From the cell containing the given text, extract its center point as [x, y] coordinate. 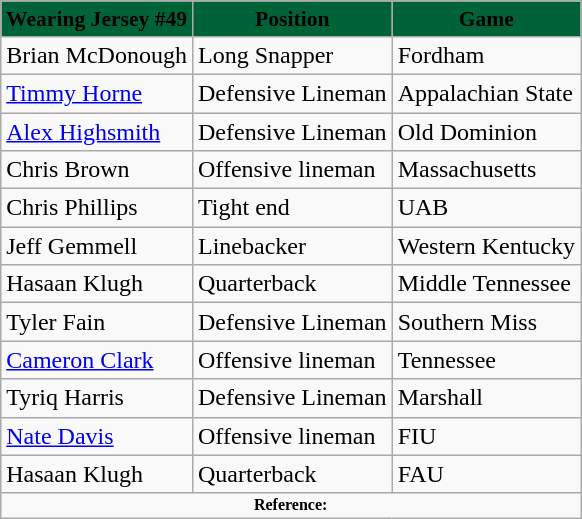
Nate Davis [97, 436]
Game [486, 19]
Marshall [486, 398]
Long Snapper [292, 55]
Fordham [486, 55]
Tyriq Harris [97, 398]
Linebacker [292, 246]
FIU [486, 436]
Tennessee [486, 360]
Massachusetts [486, 170]
Position [292, 19]
UAB [486, 208]
Alex Highsmith [97, 131]
Brian McDonough [97, 55]
Tight end [292, 208]
Chris Brown [97, 170]
Timmy Horne [97, 93]
Western Kentucky [486, 246]
Old Dominion [486, 131]
Southern Miss [486, 322]
Wearing Jersey #49 [97, 19]
Cameron Clark [97, 360]
Reference: [291, 505]
Tyler Fain [97, 322]
Middle Tennessee [486, 284]
FAU [486, 474]
Appalachian State [486, 93]
Chris Phillips [97, 208]
Jeff Gemmell [97, 246]
